Pinpoint the cell where the given text exists, returning its [X, Y] midpoint coordinate. 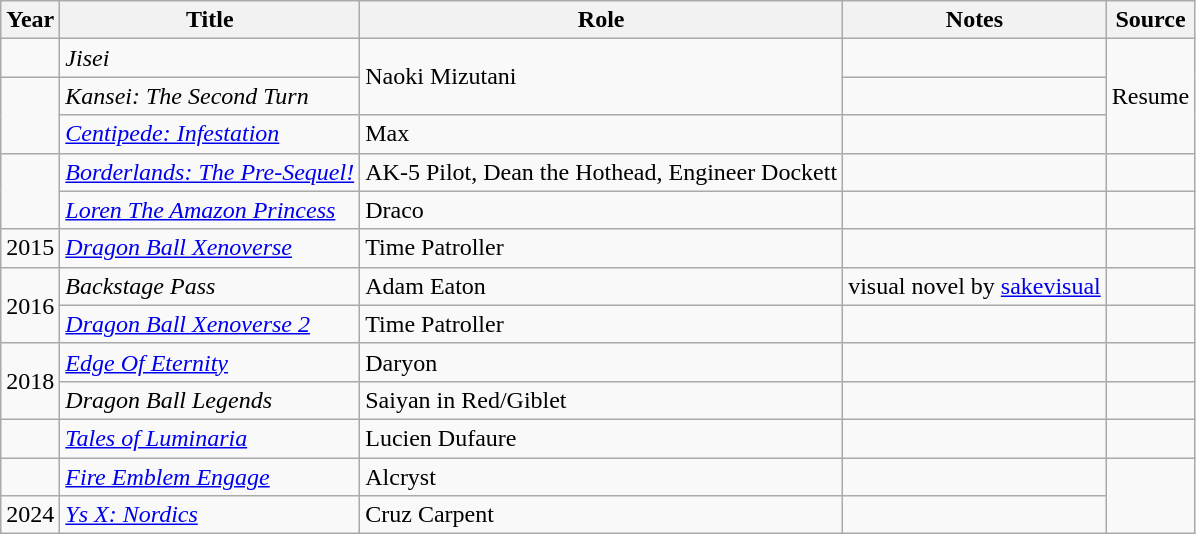
Role [602, 20]
Cruz Carpent [602, 515]
Jisei [210, 58]
Fire Emblem Engage [210, 477]
2018 [30, 381]
visual novel by sakevisual [975, 286]
Lucien Dufaure [602, 438]
Title [210, 20]
2024 [30, 515]
Kansei: The Second Turn [210, 96]
AK-5 Pilot, Dean the Hothead, Engineer Dockett [602, 172]
Naoki Mizutani [602, 77]
Daryon [602, 362]
Adam Eaton [602, 286]
Saiyan in Red/Giblet [602, 400]
Centipede: Infestation [210, 134]
Ys X: Nordics [210, 515]
Alcryst [602, 477]
Max [602, 134]
Borderlands: The Pre-Sequel! [210, 172]
Year [30, 20]
Notes [975, 20]
Dragon Ball Xenoverse 2 [210, 324]
Dragon Ball Xenoverse [210, 248]
Loren The Amazon Princess [210, 210]
Tales of Luminaria [210, 438]
Dragon Ball Legends [210, 400]
Backstage Pass [210, 286]
2016 [30, 305]
Edge Of Eternity [210, 362]
2015 [30, 248]
Resume [1150, 96]
Draco [602, 210]
Source [1150, 20]
